Return (x, y) of the center of cell containing provided text 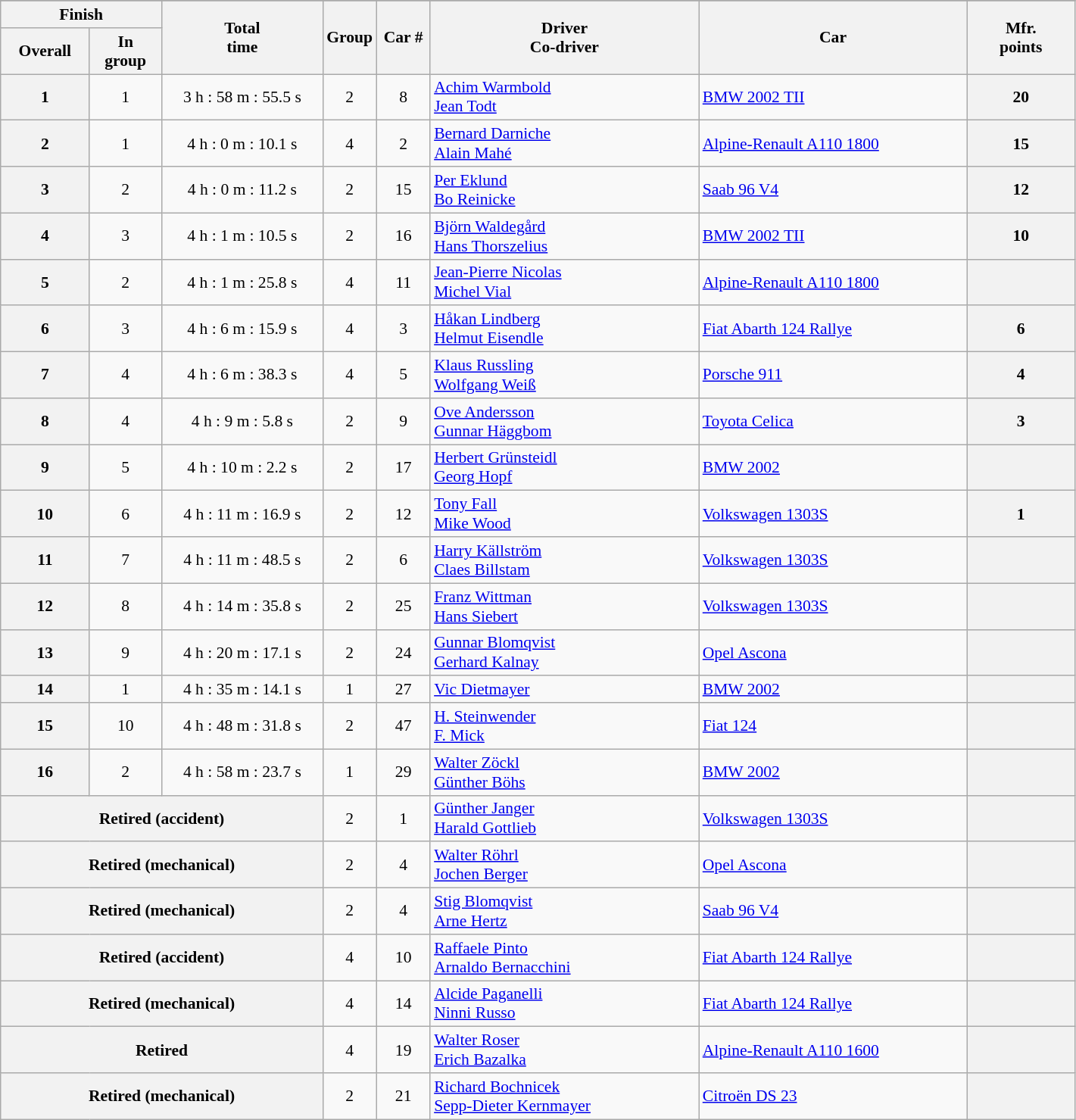
4 h : 58 m : 23.7 s (242, 772)
Walter Röhrl Jochen Berger (565, 865)
Günther Janger Harald Gottlieb (565, 818)
4 h : 48 m : 31.8 s (242, 725)
Walter Roser Erich Bazalka (565, 1050)
Gunnar Blomqvist Gerhard Kalnay (565, 653)
Ingroup (126, 51)
4 h : 11 m : 16.9 s (242, 513)
Jean-Pierre Nicolas Michel Vial (565, 282)
27 (403, 690)
21 (403, 1097)
Bernard Darniche Alain Mahé (565, 144)
Harry Källström Claes Billstam (565, 560)
Tony Fall Mike Wood (565, 513)
Porsche 911 (833, 376)
Richard Bochnicek Sepp-Dieter Kernmayer (565, 1097)
17 (403, 468)
4 h : 0 m : 10.1 s (242, 144)
Björn Waldegård Hans Thorszelius (565, 236)
24 (403, 653)
Håkan Lindberg Helmut Eisendle (565, 329)
DriverCo-driver (565, 38)
19 (403, 1050)
4 h : 10 m : 2.2 s (242, 468)
29 (403, 772)
Toyota Celica (833, 421)
4 h : 0 m : 11.2 s (242, 189)
4 h : 6 m : 15.9 s (242, 329)
4 h : 35 m : 14.1 s (242, 690)
Fiat 124 (833, 725)
25 (403, 606)
3 h : 58 m : 55.5 s (242, 97)
Vic Dietmayer (565, 690)
4 h : 11 m : 48.5 s (242, 560)
Achim Warmbold Jean Todt (565, 97)
Car # (403, 38)
Raffaele Pinto Arnaldo Bernacchini (565, 957)
Group (350, 38)
Totaltime (242, 38)
Herbert Grünsteidl Georg Hopf (565, 468)
Alpine-Renault A110 1600 (833, 1050)
Mfr.points (1021, 38)
4 h : 14 m : 35.8 s (242, 606)
Finish (82, 14)
Ove Andersson Gunnar Häggbom (565, 421)
Klaus Russling Wolfgang Weiß (565, 376)
Walter Zöckl Günther Böhs (565, 772)
H. Steinwender F. Mick (565, 725)
Alcide Paganelli Ninni Russo (565, 1004)
Franz Wittman Hans Siebert (565, 606)
4 h : 1 m : 25.8 s (242, 282)
Car (833, 38)
4 h : 20 m : 17.1 s (242, 653)
Retired (162, 1050)
Citroën DS 23 (833, 1097)
13 (45, 653)
4 h : 1 m : 10.5 s (242, 236)
Stig Blomqvist Arne Hertz (565, 912)
20 (1021, 97)
47 (403, 725)
4 h : 9 m : 5.8 s (242, 421)
Overall (45, 51)
Per Eklund Bo Reinicke (565, 189)
4 h : 6 m : 38.3 s (242, 376)
